Pinpoint the cell where the given text exists, returning its (x, y) midpoint coordinate. 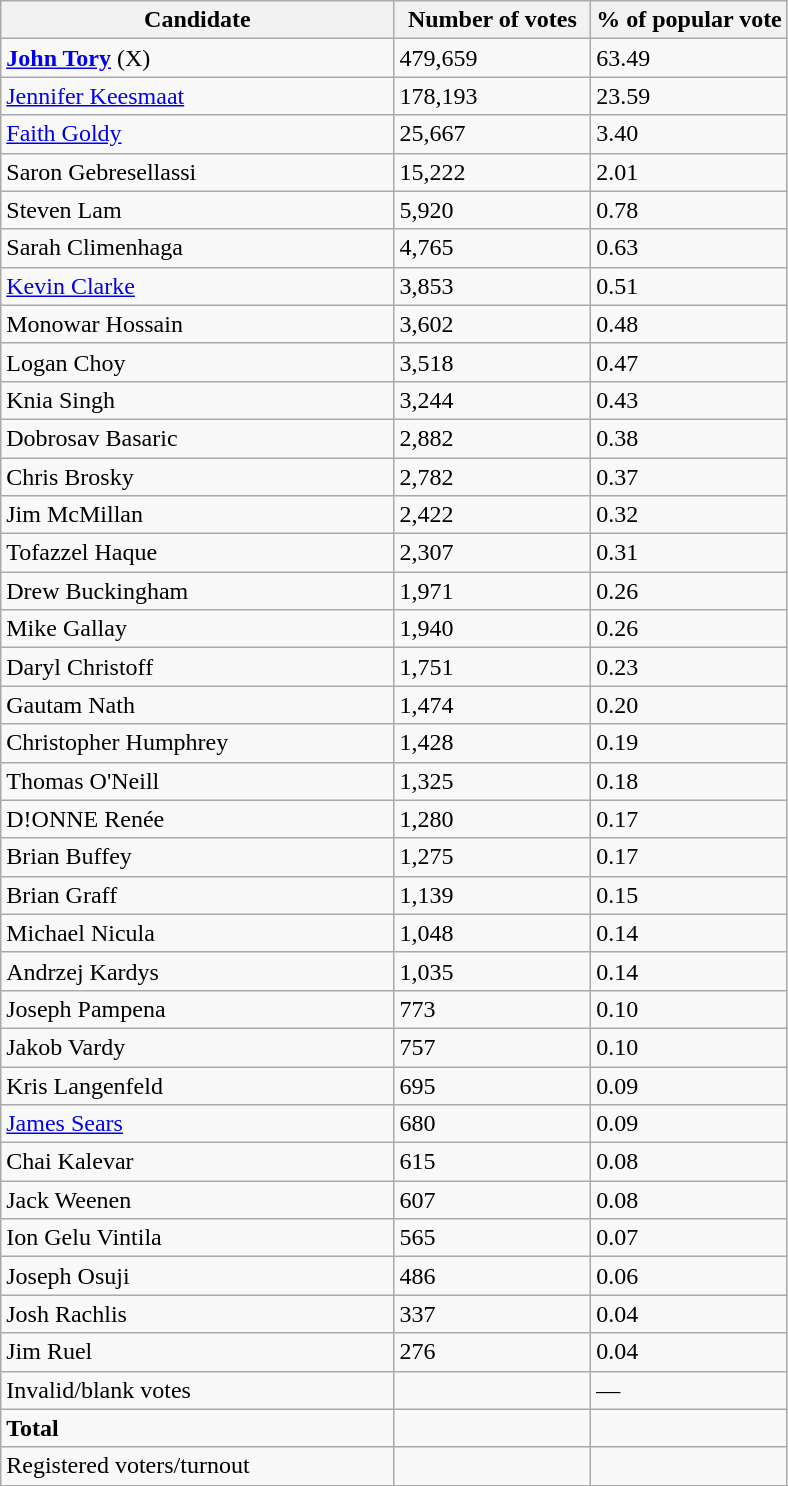
3.40 (690, 134)
John Tory (X) (198, 58)
% of popular vote (690, 20)
1,751 (492, 667)
63.49 (690, 58)
1,325 (492, 781)
Daryl Christoff (198, 667)
3,244 (492, 400)
276 (492, 1352)
Steven Lam (198, 210)
Mike Gallay (198, 629)
James Sears (198, 1124)
Joseph Osuji (198, 1276)
1,940 (492, 629)
0.31 (690, 553)
23.59 (690, 96)
Logan Choy (198, 362)
1,971 (492, 591)
3,602 (492, 324)
0.63 (690, 248)
0.07 (690, 1238)
1,035 (492, 971)
0.32 (690, 515)
Dobrosav Basaric (198, 438)
Brian Buffey (198, 857)
Michael Nicula (198, 933)
1,139 (492, 895)
0.23 (690, 667)
565 (492, 1238)
Thomas O'Neill (198, 781)
3,518 (492, 362)
4,765 (492, 248)
15,222 (492, 172)
— (690, 1390)
Jakob Vardy (198, 1047)
D!ONNE Renée (198, 819)
Tofazzel Haque (198, 553)
0.20 (690, 705)
Chris Brosky (198, 477)
2,882 (492, 438)
337 (492, 1314)
Knia Singh (198, 400)
680 (492, 1124)
3,853 (492, 286)
Jim Ruel (198, 1352)
Total (198, 1428)
Saron Gebresellassi (198, 172)
1,428 (492, 743)
0.19 (690, 743)
0.06 (690, 1276)
Gautam Nath (198, 705)
Joseph Pampena (198, 1009)
2.01 (690, 172)
1,275 (492, 857)
0.78 (690, 210)
0.48 (690, 324)
695 (492, 1085)
2,422 (492, 515)
Candidate (198, 20)
Drew Buckingham (198, 591)
178,193 (492, 96)
5,920 (492, 210)
1,280 (492, 819)
Christopher Humphrey (198, 743)
Sarah Climenhaga (198, 248)
773 (492, 1009)
Chai Kalevar (198, 1162)
479,659 (492, 58)
2,307 (492, 553)
0.47 (690, 362)
607 (492, 1200)
0.38 (690, 438)
Josh Rachlis (198, 1314)
757 (492, 1047)
0.15 (690, 895)
Jack Weenen (198, 1200)
0.18 (690, 781)
0.37 (690, 477)
Registered voters/turnout (198, 1466)
0.43 (690, 400)
Andrzej Kardys (198, 971)
1,048 (492, 933)
Jim McMillan (198, 515)
Kevin Clarke (198, 286)
0.51 (690, 286)
Monowar Hossain (198, 324)
Brian Graff (198, 895)
2,782 (492, 477)
25,667 (492, 134)
Ion Gelu Vintila (198, 1238)
1,474 (492, 705)
Number of votes (492, 20)
Faith Goldy (198, 134)
486 (492, 1276)
Jennifer Keesmaat (198, 96)
615 (492, 1162)
Invalid/blank votes (198, 1390)
Kris Langenfeld (198, 1085)
